From the cell containing the given text, extract its center point as (x, y) coordinate. 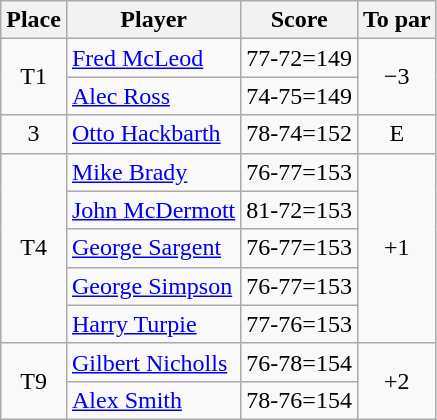
T9 (34, 381)
76-78=154 (300, 362)
77-72=149 (300, 58)
Alec Ross (153, 96)
Alex Smith (153, 400)
T1 (34, 77)
Gilbert Nicholls (153, 362)
Place (34, 20)
E (396, 134)
Otto Hackbarth (153, 134)
To par (396, 20)
78-74=152 (300, 134)
3 (34, 134)
Mike Brady (153, 172)
74-75=149 (300, 96)
Fred McLeod (153, 58)
78-76=154 (300, 400)
−3 (396, 77)
T4 (34, 248)
George Sargent (153, 248)
+1 (396, 248)
Player (153, 20)
John McDermott (153, 210)
Harry Turpie (153, 324)
77-76=153 (300, 324)
81-72=153 (300, 210)
+2 (396, 381)
George Simpson (153, 286)
Score (300, 20)
